Detect which cell encompasses the target text, then output its (x, y) center coordinate. 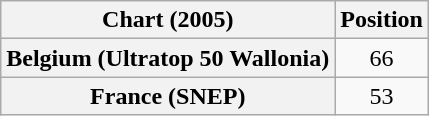
Position (382, 20)
53 (382, 96)
France (SNEP) (168, 96)
66 (382, 58)
Chart (2005) (168, 20)
Belgium (Ultratop 50 Wallonia) (168, 58)
